Return the (X, Y) coordinate for the center point of the cell that contains the specified text.  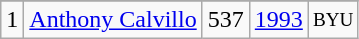
1 (12, 20)
1993 (278, 20)
BYU (333, 20)
537 (226, 20)
Anthony Calvillo (113, 20)
